Return the (x, y) coordinate for the center point of the cell that contains the specified text.  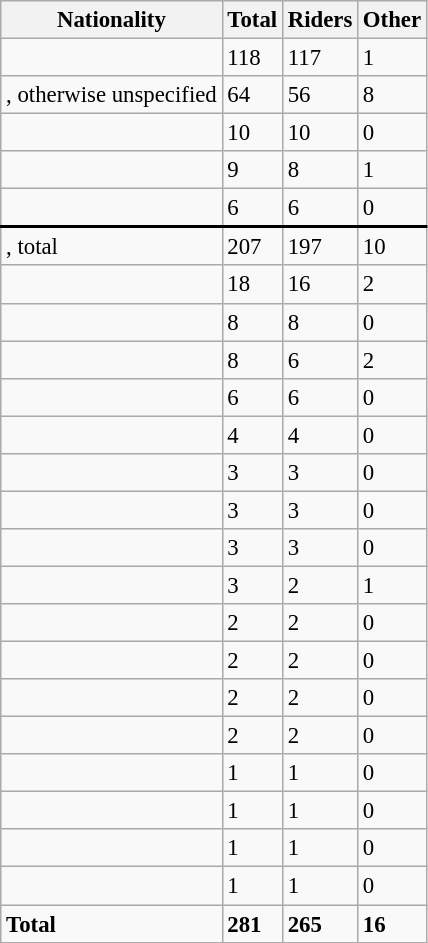
Other (392, 20)
18 (252, 285)
207 (252, 246)
117 (320, 58)
64 (252, 95)
9 (252, 170)
, otherwise unspecified (112, 95)
118 (252, 58)
281 (252, 924)
, total (112, 246)
56 (320, 95)
Nationality (112, 20)
197 (320, 246)
265 (320, 924)
Riders (320, 20)
